Detect which cell encompasses the target text, then output its (x, y) center coordinate. 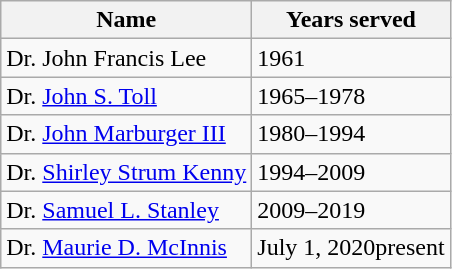
Dr. John Marburger III (126, 134)
Dr. John Francis Lee (126, 58)
Dr. Shirley Strum Kenny (126, 172)
1961 (351, 58)
Years served (351, 20)
Dr. John S. Toll (126, 96)
1980–1994 (351, 134)
Dr. Samuel L. Stanley (126, 210)
2009–2019 (351, 210)
Dr. Maurie D. McInnis (126, 248)
1994–2009 (351, 172)
1965–1978 (351, 96)
Name (126, 20)
July 1, 2020present (351, 248)
